Locate the cell with the specified text and output its (X, Y) center coordinate. 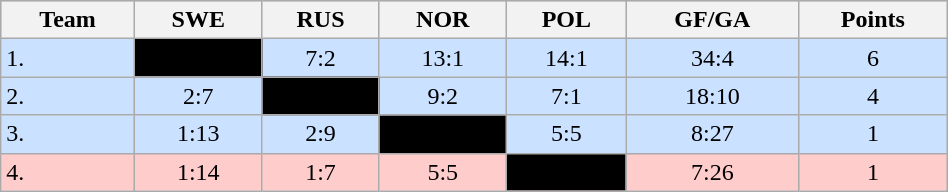
7:1 (567, 96)
1. (68, 58)
14:1 (567, 58)
Team (68, 20)
Points (874, 20)
6 (874, 58)
2:9 (320, 134)
13:1 (443, 58)
SWE (198, 20)
POL (567, 20)
8:27 (712, 134)
4 (874, 96)
9:2 (443, 96)
2:7 (198, 96)
7:26 (712, 172)
1:13 (198, 134)
2. (68, 96)
7:2 (320, 58)
1:14 (198, 172)
NOR (443, 20)
RUS (320, 20)
34:4 (712, 58)
18:10 (712, 96)
3. (68, 134)
1:7 (320, 172)
4. (68, 172)
GF/GA (712, 20)
